Find where the given text appears and provide that cell's center as (x, y) coordinate. 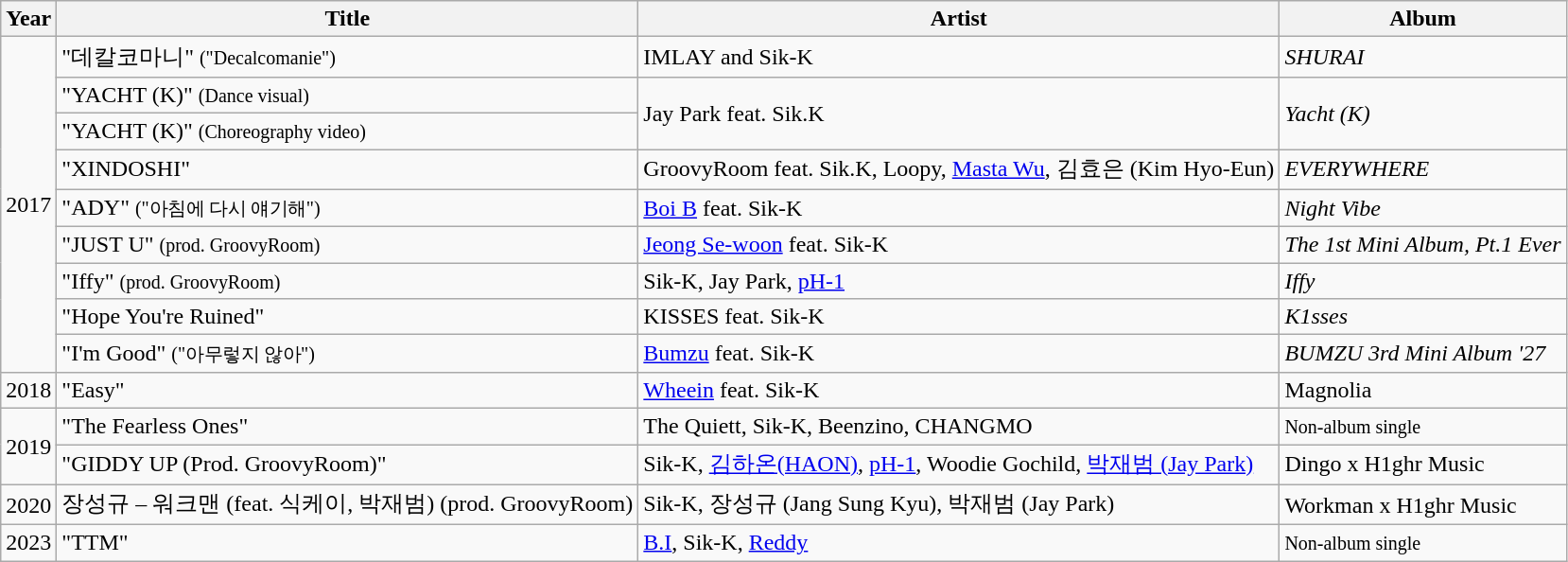
2020 (28, 505)
The Quiett, Sik-K, Beenzino, CHANGMO (959, 426)
Iffy (1422, 281)
Sik-K, 장성규 (Jang Sung Kyu), 박재범 (Jay Park) (959, 505)
2019 (28, 447)
"The Fearless Ones" (348, 426)
"YACHT (K)" (Dance visual) (348, 95)
IMLAY and Sik-K (959, 57)
Sik-K, 김하온(HAON), pH-1, Woodie Gochild, 박재범 (Jay Park) (959, 465)
"ADY" ("아침에 다시 얘기해") (348, 208)
K1sses (1422, 317)
"YACHT (K)" (Choreography video) (348, 131)
Magnolia (1422, 390)
2017 (28, 204)
The 1st Mini Album, Pt.1 Ever (1422, 245)
"I'm Good" ("아무렇지 않아") (348, 354)
B.I, Sik-K, Reddy (959, 543)
"JUST U" (prod. GroovyRoom) (348, 245)
KISSES feat. Sik-K (959, 317)
2023 (28, 543)
Jeong Se-woon feat. Sik-K (959, 245)
BUMZU 3rd Mini Album '27 (1422, 354)
"GIDDY UP (Prod. GroovyRoom)" (348, 465)
"XINDOSHI" (348, 170)
"데칼코마니" ("Decalcomanie") (348, 57)
"Iffy" (prod. GroovyRoom) (348, 281)
Title (348, 19)
Bumzu feat. Sik-K (959, 354)
Night Vibe (1422, 208)
EVERYWHERE (1422, 170)
Workman x H1ghr Music (1422, 505)
Artist (959, 19)
Year (28, 19)
"TTM" (348, 543)
2018 (28, 390)
SHURAI (1422, 57)
Jay Park feat. Sik.K (959, 113)
Dingo x H1ghr Music (1422, 465)
"Easy" (348, 390)
Boi B feat. Sik-K (959, 208)
Album (1422, 19)
"Hope You're Ruined" (348, 317)
Wheein feat. Sik-K (959, 390)
Sik-K, Jay Park, pH-1 (959, 281)
장성규 – 워크맨 (feat. 식케이, 박재범) (prod. GroovyRoom) (348, 505)
GroovyRoom feat. Sik.K, Loopy, Masta Wu, 김효은 (Kim Hyo-Eun) (959, 170)
Yacht (K) (1422, 113)
